Pinpoint the cell where the given text exists, returning its [x, y] midpoint coordinate. 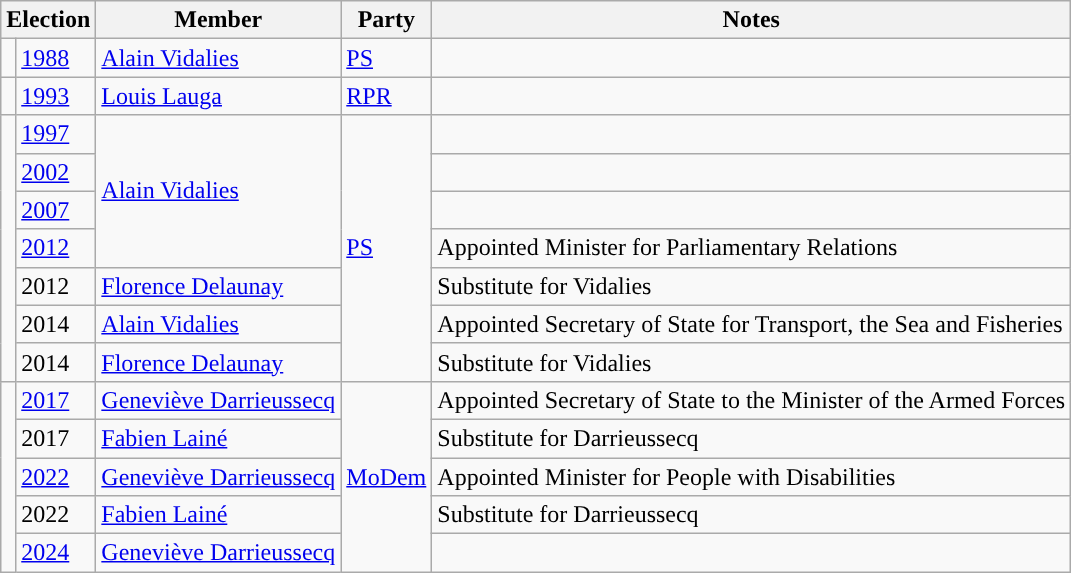
Appointed Minister for Parliamentary Relations [752, 248]
Appointed Secretary of State to the Minister of the Armed Forces [752, 400]
2024 [56, 553]
Member [218, 20]
Appointed Minister for People with Disabilities [752, 477]
1997 [56, 134]
RPR [386, 96]
Notes [752, 20]
1993 [56, 96]
1988 [56, 58]
Appointed Secretary of State for Transport, the Sea and Fisheries [752, 324]
Louis Lauga [218, 96]
2002 [56, 172]
2007 [56, 210]
Party [386, 20]
MoDem [386, 476]
Election [48, 20]
